Find where the given text appears and provide that cell's center as (x, y) coordinate. 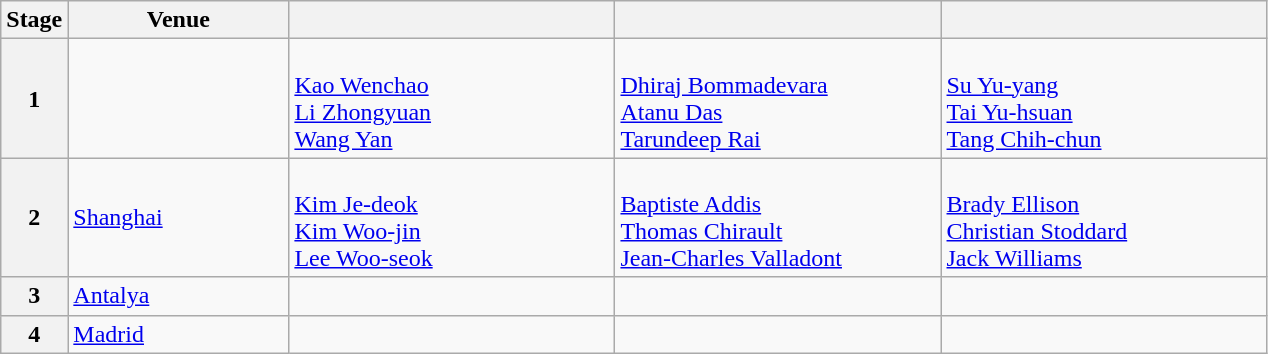
Dhiraj Bommadevara Atanu Das Tarundeep Rai (778, 98)
Venue (178, 20)
3 (34, 296)
Kao Wenchao Li Zhongyuan Wang Yan (452, 98)
Stage (34, 20)
Su Yu-yang Tai Yu-hsuan Tang Chih-chun (1104, 98)
2 (34, 218)
Shanghai (178, 218)
Madrid (178, 334)
Kim Je-deok Kim Woo-jin Lee Woo-seok (452, 218)
4 (34, 334)
Baptiste Addis Thomas Chirault Jean-Charles Valladont (778, 218)
Antalya (178, 296)
Brady Ellison Christian Stoddard Jack Williams (1104, 218)
1 (34, 98)
